Find where the given text appears and provide that cell's center as (x, y) coordinate. 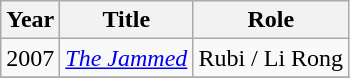
Title (126, 20)
Rubi / Li Rong (271, 58)
Year (30, 20)
Role (271, 20)
The Jammed (126, 58)
2007 (30, 58)
